For the text-containing cell, return its midpoint in (x, y) coordinate format. 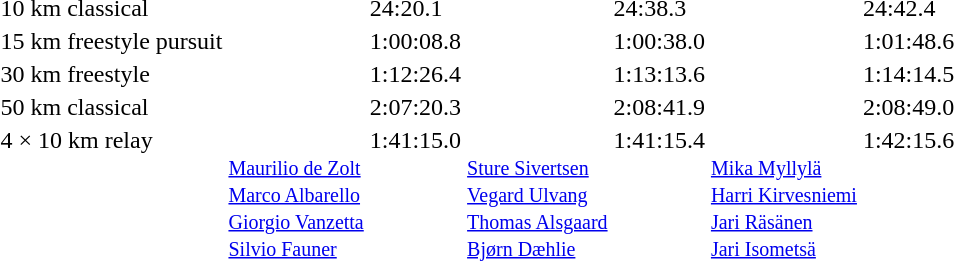
2:07:20.3 (415, 107)
1:00:08.8 (415, 41)
2:08:41.9 (659, 107)
1:13:13.6 (659, 74)
1:12:26.4 (415, 74)
1:00:38.0 (659, 41)
